From the cell containing the given text, extract its center point as [x, y] coordinate. 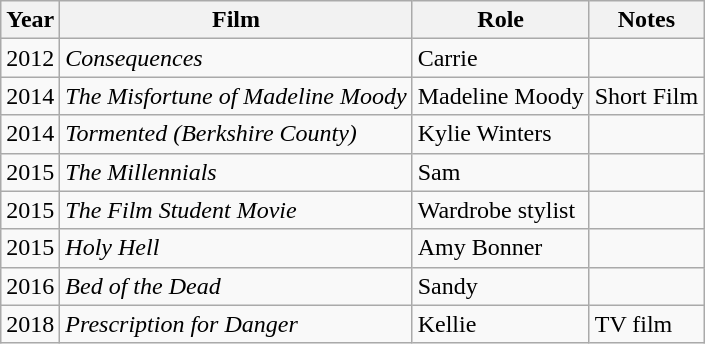
Carrie [500, 58]
TV film [646, 324]
Short Film [646, 96]
Notes [646, 20]
Consequences [236, 58]
Wardrobe stylist [500, 210]
Holy Hell [236, 248]
Sam [500, 172]
Prescription for Danger [236, 324]
Film [236, 20]
Bed of the Dead [236, 286]
The Millennials [236, 172]
Amy Bonner [500, 248]
2018 [30, 324]
Kylie Winters [500, 134]
Madeline Moody [500, 96]
The Misfortune of Madeline Moody [236, 96]
2012 [30, 58]
2016 [30, 286]
Role [500, 20]
Sandy [500, 286]
Kellie [500, 324]
Tormented (Berkshire County) [236, 134]
The Film Student Movie [236, 210]
Year [30, 20]
